Scan for the cell matching the given text and deliver its (X, Y) coordinate at center. 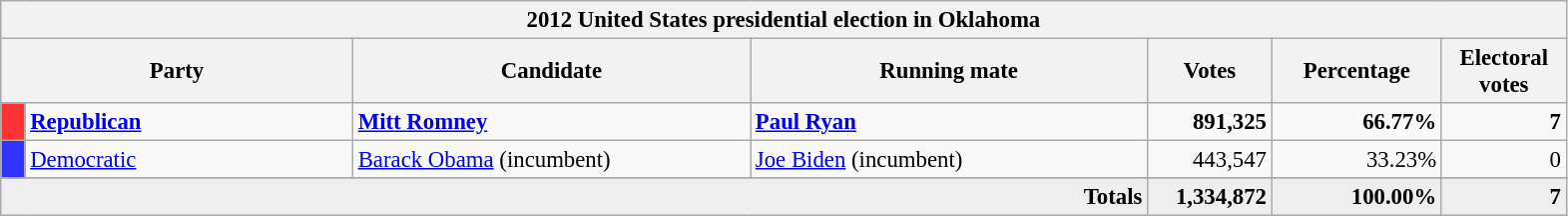
33.23% (1356, 160)
2012 United States presidential election in Oklahoma (784, 20)
Barack Obama (incumbent) (551, 160)
Party (178, 72)
Paul Ryan (949, 122)
Mitt Romney (551, 122)
Percentage (1356, 72)
66.77% (1356, 122)
100.00% (1356, 197)
Votes (1210, 72)
443,547 (1210, 160)
0 (1503, 160)
Candidate (551, 72)
891,325 (1210, 122)
Running mate (949, 72)
Electoral votes (1503, 72)
1,334,872 (1210, 197)
Democratic (189, 160)
Joe Biden (incumbent) (949, 160)
Republican (189, 122)
Totals (575, 197)
